Search for the cell housing the specified text and yield its [x, y] center coordinate. 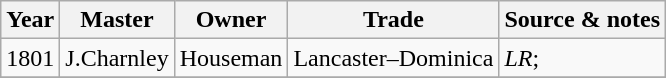
Trade [394, 20]
Source & notes [582, 20]
Lancaster–Dominica [394, 58]
J.Charnley [117, 58]
Year [30, 20]
Houseman [231, 58]
Master [117, 20]
Owner [231, 20]
1801 [30, 58]
LR; [582, 58]
